Pinpoint the cell where the given text exists, returning its [x, y] midpoint coordinate. 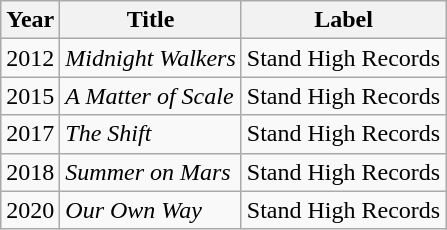
The Shift [151, 134]
Title [151, 20]
Midnight Walkers [151, 58]
Summer on Mars [151, 172]
Our Own Way [151, 210]
2020 [30, 210]
Year [30, 20]
Label [343, 20]
2017 [30, 134]
2015 [30, 96]
A Matter of Scale [151, 96]
2012 [30, 58]
2018 [30, 172]
